For the text-containing cell, return its midpoint in (X, Y) coordinate format. 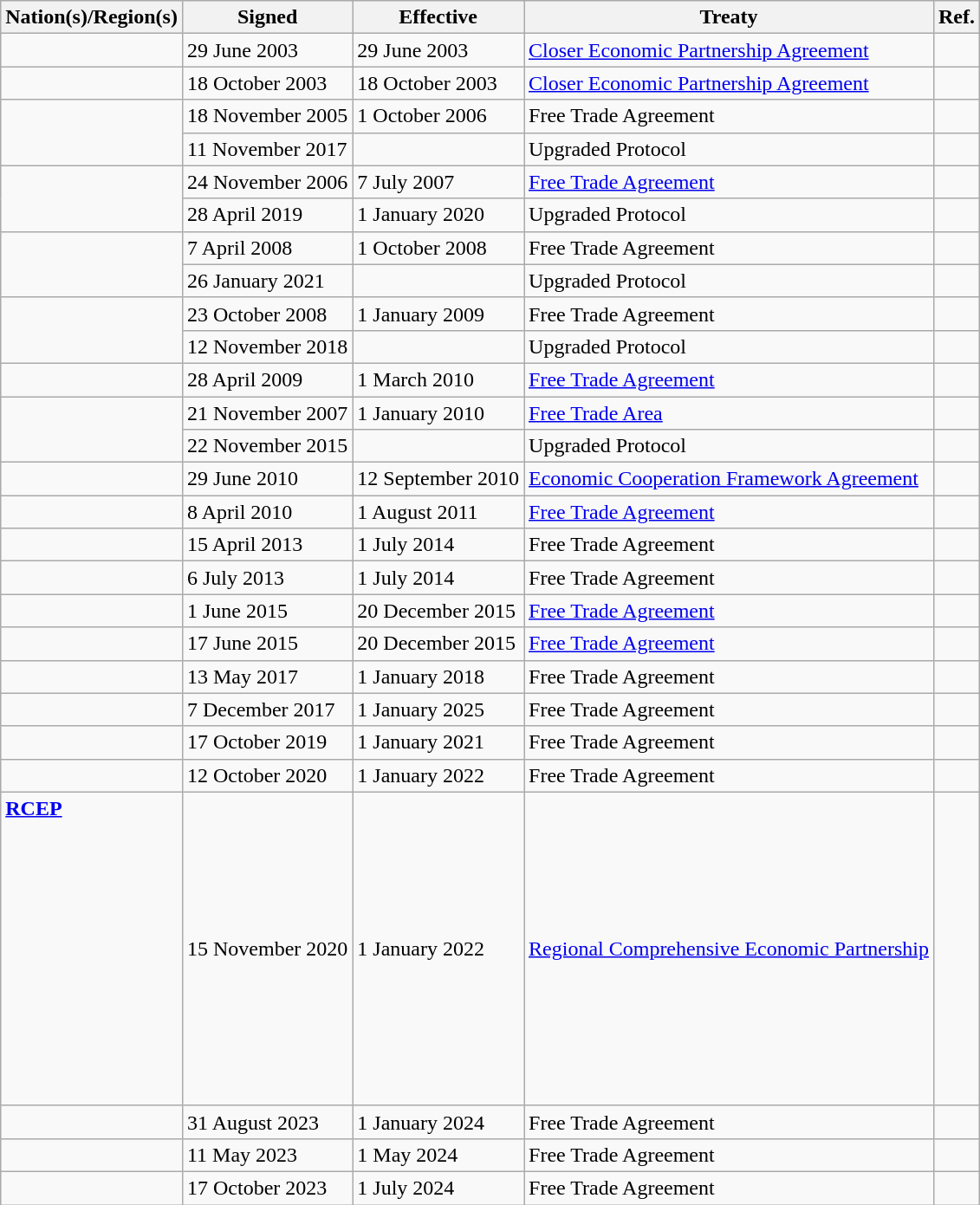
11 November 2017 (267, 149)
1 January 2024 (438, 1122)
15 November 2020 (267, 949)
1 August 2011 (438, 512)
17 October 2019 (267, 742)
31 August 2023 (267, 1122)
1 January 2018 (438, 677)
11 May 2023 (267, 1155)
18 November 2005 (267, 116)
1 June 2015 (267, 611)
7 April 2008 (267, 248)
12 November 2018 (267, 347)
1 January 2010 (438, 413)
24 November 2006 (267, 182)
23 October 2008 (267, 314)
RCEP (92, 949)
Effective (438, 17)
17 October 2023 (267, 1188)
21 November 2007 (267, 413)
1 March 2010 (438, 379)
6 July 2013 (267, 578)
1 January 2009 (438, 314)
1 January 2025 (438, 709)
8 April 2010 (267, 512)
12 October 2020 (267, 775)
Ref. (957, 17)
15 April 2013 (267, 545)
1 July 2024 (438, 1188)
1 January 2021 (438, 742)
28 April 2019 (267, 215)
26 January 2021 (267, 281)
29 June 2010 (267, 479)
7 December 2017 (267, 709)
Economic Cooperation Framework Agreement (730, 479)
Treaty (730, 17)
1 May 2024 (438, 1155)
Regional Comprehensive Economic Partnership (730, 949)
Free Trade Area (730, 413)
12 September 2010 (438, 479)
17 June 2015 (267, 644)
1 January 2020 (438, 215)
22 November 2015 (267, 446)
1 October 2008 (438, 248)
Nation(s)/Region(s) (92, 17)
1 October 2006 (438, 116)
7 July 2007 (438, 182)
13 May 2017 (267, 677)
28 April 2009 (267, 379)
Signed (267, 17)
